Search for the cell housing the specified text and yield its (X, Y) center coordinate. 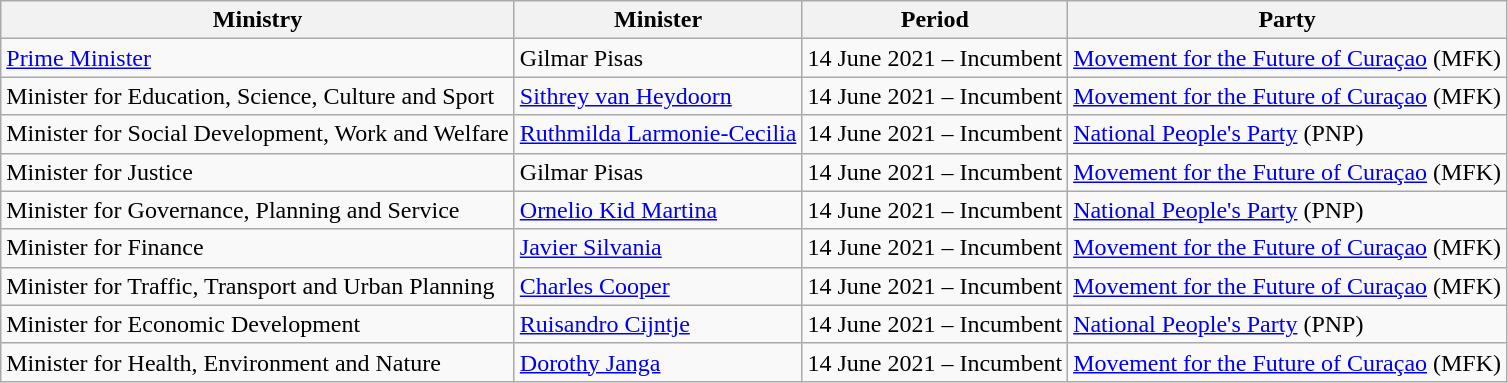
Ministry (258, 20)
Ruthmilda Larmonie-Cecilia (658, 134)
Minister for Finance (258, 248)
Minister for Health, Environment and Nature (258, 362)
Dorothy Janga (658, 362)
Party (1288, 20)
Sithrey van Heydoorn (658, 96)
Javier Silvania (658, 248)
Prime Minister (258, 58)
Minister for Social Development, Work and Welfare (258, 134)
Minister for Justice (258, 172)
Minister for Governance, Planning and Service (258, 210)
Minister for Traffic, Transport and Urban Planning (258, 286)
Charles Cooper (658, 286)
Minister for Education, Science, Culture and Sport (258, 96)
Minister (658, 20)
Ornelio Kid Martina (658, 210)
Minister for Economic Development (258, 324)
Period (935, 20)
Ruisandro Cijntje (658, 324)
